Find where the given text appears and provide that cell's center as [X, Y] coordinate. 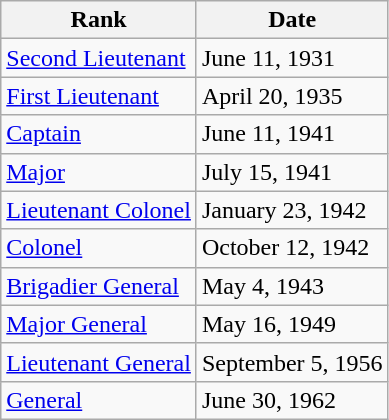
January 23, 1942 [292, 210]
First Lieutenant [99, 96]
Rank [99, 20]
Lieutenant General [99, 362]
April 20, 1935 [292, 96]
Date [292, 20]
May 4, 1943 [292, 286]
September 5, 1956 [292, 362]
July 15, 1941 [292, 172]
October 12, 1942 [292, 248]
June 11, 1931 [292, 58]
Major [99, 172]
Brigadier General [99, 286]
May 16, 1949 [292, 324]
June 30, 1962 [292, 400]
Lieutenant Colonel [99, 210]
Captain [99, 134]
June 11, 1941 [292, 134]
Second Lieutenant [99, 58]
Colonel [99, 248]
Major General [99, 324]
General [99, 400]
